Return [X, Y] of the center of cell containing provided text 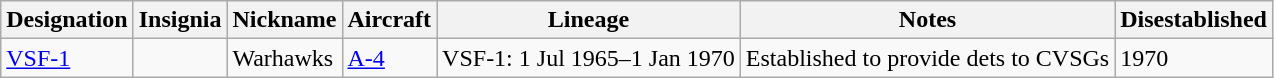
Disestablished [1194, 20]
A-4 [390, 58]
VSF-1: 1 Jul 1965–1 Jan 1970 [589, 58]
1970 [1194, 58]
Lineage [589, 20]
Notes [927, 20]
Designation [67, 20]
Insignia [180, 20]
Nickname [284, 20]
VSF-1 [67, 58]
Established to provide dets to CVSGs [927, 58]
Warhawks [284, 58]
Aircraft [390, 20]
